Return (X, Y) of the center of cell containing provided text 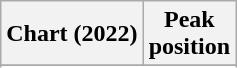
Chart (2022) (72, 34)
Peakposition (189, 34)
